Pinpoint the cell where the given text exists, returning its [x, y] midpoint coordinate. 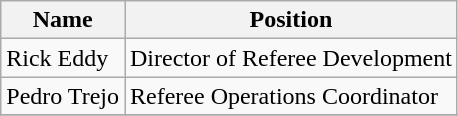
Name [63, 20]
Position [290, 20]
Director of Referee Development [290, 58]
Pedro Trejo [63, 96]
Rick Eddy [63, 58]
Referee Operations Coordinator [290, 96]
